Output the (x, y) coordinate of the center of the cell containing the given text.  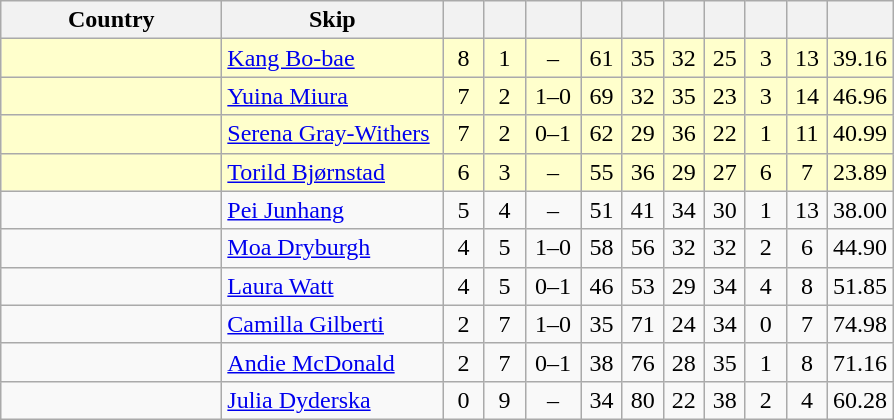
Moa Dryburgh (332, 248)
56 (642, 248)
38.00 (860, 210)
58 (602, 248)
71.16 (860, 362)
14 (806, 96)
9 (504, 400)
61 (602, 58)
41 (642, 210)
44.90 (860, 248)
60.28 (860, 400)
30 (724, 210)
69 (602, 96)
Torild Bjørnstad (332, 172)
55 (602, 172)
27 (724, 172)
46.96 (860, 96)
Yuina Miura (332, 96)
39.16 (860, 58)
23 (724, 96)
76 (642, 362)
Pei Junhang (332, 210)
46 (602, 286)
40.99 (860, 134)
Skip (332, 20)
53 (642, 286)
51 (602, 210)
71 (642, 324)
Country (112, 20)
24 (684, 324)
11 (806, 134)
Andie McDonald (332, 362)
62 (602, 134)
Serena Gray-Withers (332, 134)
Laura Watt (332, 286)
23.89 (860, 172)
25 (724, 58)
28 (684, 362)
51.85 (860, 286)
Camilla Gilberti (332, 324)
80 (642, 400)
Julia Dyderska (332, 400)
Kang Bo-bae (332, 58)
74.98 (860, 324)
